From the cell containing the given text, extract its center point as (X, Y) coordinate. 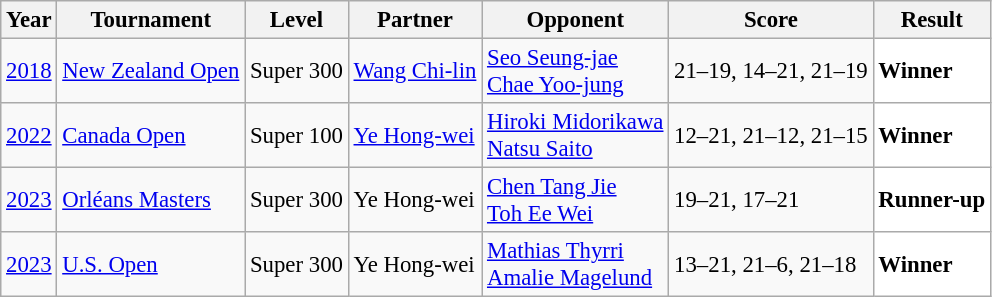
Runner-up (932, 200)
Result (932, 20)
13–21, 21–6, 21–18 (771, 264)
Canada Open (151, 136)
Super 100 (297, 136)
2022 (29, 136)
Year (29, 20)
Score (771, 20)
12–21, 21–12, 21–15 (771, 136)
21–19, 14–21, 21–19 (771, 72)
Partner (414, 20)
Chen Tang Jie Toh Ee Wei (576, 200)
Wang Chi-lin (414, 72)
New Zealand Open (151, 72)
19–21, 17–21 (771, 200)
U.S. Open (151, 264)
Level (297, 20)
Hiroki Midorikawa Natsu Saito (576, 136)
Mathias Thyrri Amalie Magelund (576, 264)
Tournament (151, 20)
Opponent (576, 20)
Orléans Masters (151, 200)
2018 (29, 72)
Seo Seung-jae Chae Yoo-jung (576, 72)
